For the text-containing cell, return its midpoint in [X, Y] coordinate format. 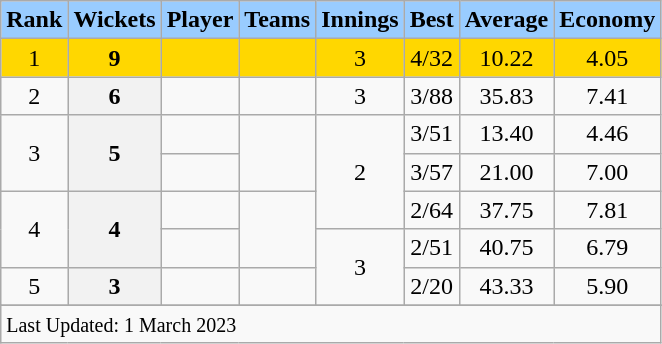
Wickets [114, 20]
Player [200, 20]
2/51 [432, 248]
9 [114, 58]
Average [506, 20]
7.81 [608, 210]
2/20 [432, 286]
3/51 [432, 134]
35.83 [506, 96]
Economy [608, 20]
13.40 [506, 134]
21.00 [506, 172]
6 [114, 96]
2/64 [432, 210]
Best [432, 20]
Rank [34, 20]
7.00 [608, 172]
40.75 [506, 248]
6.79 [608, 248]
10.22 [506, 58]
Last Updated: 1 March 2023 [331, 324]
7.41 [608, 96]
Innings [360, 20]
3/88 [432, 96]
4/32 [432, 58]
4.05 [608, 58]
43.33 [506, 286]
5.90 [608, 286]
3/57 [432, 172]
37.75 [506, 210]
1 [34, 58]
4.46 [608, 134]
Teams [278, 20]
